Identify which cell holds the provided text, then report its (X, Y) central coordinate. 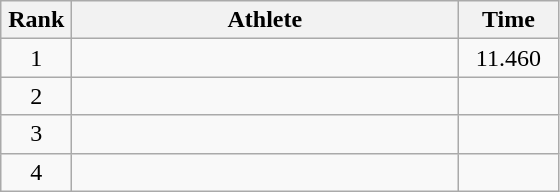
11.460 (508, 58)
2 (36, 96)
Athlete (265, 20)
1 (36, 58)
3 (36, 134)
4 (36, 172)
Rank (36, 20)
Time (508, 20)
